Provide the (X, Y) coordinate of the cell's center where the given text is located.  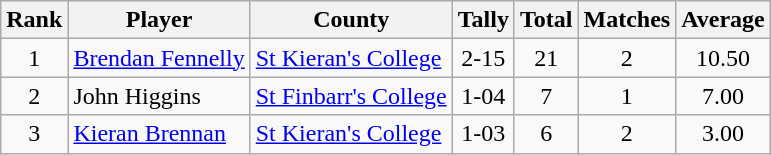
1-04 (483, 96)
Total (546, 20)
7.00 (724, 96)
2-15 (483, 58)
3 (34, 134)
7 (546, 96)
10.50 (724, 58)
Player (159, 20)
Tally (483, 20)
6 (546, 134)
Kieran Brennan (159, 134)
1-03 (483, 134)
Rank (34, 20)
Matches (627, 20)
21 (546, 58)
John Higgins (159, 96)
County (351, 20)
St Finbarr's College (351, 96)
Brendan Fennelly (159, 58)
Average (724, 20)
3.00 (724, 134)
